Detect which cell encompasses the target text, then output its (x, y) center coordinate. 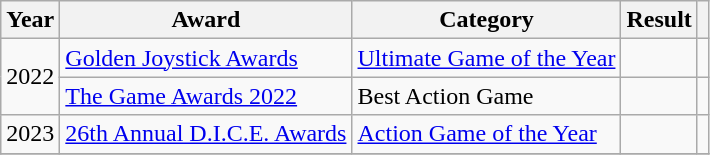
Action Game of the Year (486, 134)
Category (486, 20)
Ultimate Game of the Year (486, 58)
2022 (30, 77)
Best Action Game (486, 96)
Award (206, 20)
2023 (30, 134)
Result (659, 20)
Year (30, 20)
The Game Awards 2022 (206, 96)
26th Annual D.I.C.E. Awards (206, 134)
Golden Joystick Awards (206, 58)
